Identify which cell holds the provided text, then report its [X, Y] central coordinate. 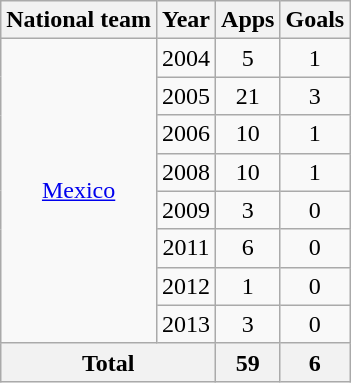
2009 [186, 210]
2006 [186, 134]
2008 [186, 172]
Apps [248, 20]
5 [248, 58]
National team [79, 20]
Mexico [79, 191]
2012 [186, 286]
Goals [315, 20]
2005 [186, 96]
21 [248, 96]
2011 [186, 248]
59 [248, 362]
2004 [186, 58]
2013 [186, 324]
Total [108, 362]
Year [186, 20]
